From the cell containing the given text, extract its center point as (x, y) coordinate. 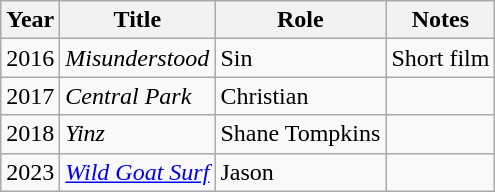
Wild Goat Surf (138, 172)
Yinz (138, 134)
2023 (30, 172)
Shane Tompkins (300, 134)
Christian (300, 96)
Role (300, 20)
Year (30, 20)
Title (138, 20)
Central Park (138, 96)
Jason (300, 172)
Short film (440, 58)
2018 (30, 134)
2017 (30, 96)
Notes (440, 20)
Sin (300, 58)
Misunderstood (138, 58)
2016 (30, 58)
